Determine the [x, y] coordinate at the center of the cell enclosing the given text.  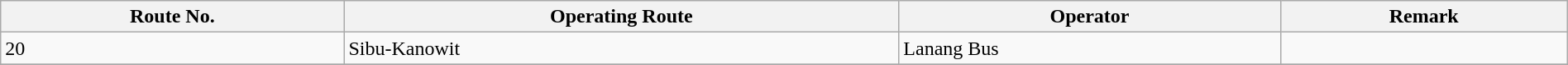
Remark [1424, 17]
Sibu-Kanowit [622, 48]
20 [172, 48]
Route No. [172, 17]
Operating Route [622, 17]
Operator [1090, 17]
Lanang Bus [1090, 48]
